Capture the cell that displays the provided text and extract its (X, Y) central coordinate. 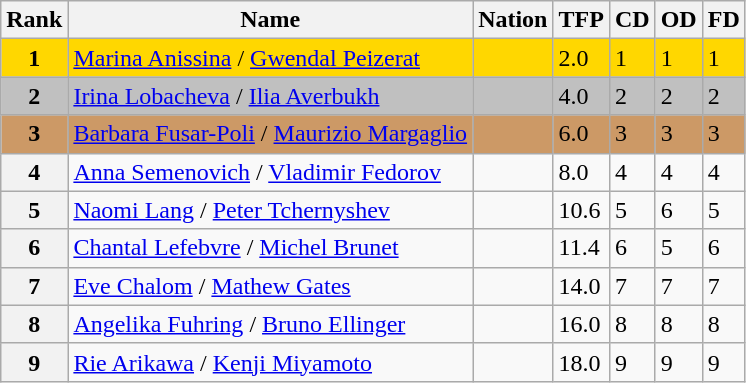
Eve Chalom / Mathew Gates (270, 286)
TFP (581, 20)
Angelika Fuhring / Bruno Ellinger (270, 324)
Rank (34, 20)
Rie Arikawa / Kenji Miyamoto (270, 362)
Marina Anissina / Gwendal Peizerat (270, 58)
CD (632, 20)
Name (270, 20)
FD (724, 20)
11.4 (581, 248)
4.0 (581, 96)
Chantal Lefebvre / Michel Brunet (270, 248)
Nation (513, 20)
Anna Semenovich / Vladimir Fedorov (270, 172)
2.0 (581, 58)
Naomi Lang / Peter Tchernyshev (270, 210)
16.0 (581, 324)
14.0 (581, 286)
10.6 (581, 210)
8.0 (581, 172)
Irina Lobacheva / Ilia Averbukh (270, 96)
6.0 (581, 134)
OD (678, 20)
18.0 (581, 362)
Barbara Fusar-Poli / Maurizio Margaglio (270, 134)
